Extract the [x, y] coordinate from the center of the cell holding the provided text.  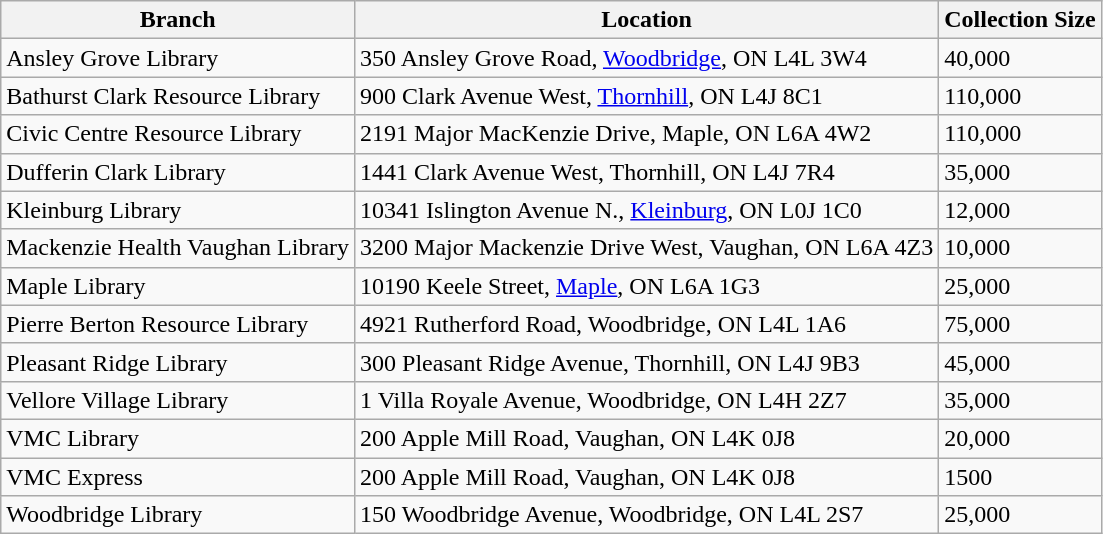
Pierre Berton Resource Library [178, 324]
VMC Express [178, 477]
Civic Centre Resource Library [178, 134]
1441 Clark Avenue West, Thornhill, ON L4J 7R4 [647, 172]
3200 Major Mackenzie Drive West, Vaughan, ON L6A 4Z3 [647, 248]
900 Clark Avenue West, Thornhill, ON L4J 8C1 [647, 96]
4921 Rutherford Road, Woodbridge, ON L4L 1A6 [647, 324]
Mackenzie Health Vaughan Library [178, 248]
1 Villa Royale Avenue, Woodbridge, ON L4H 2Z7 [647, 400]
150 Woodbridge Avenue, Woodbridge, ON L4L 2S7 [647, 515]
1500 [1020, 477]
75,000 [1020, 324]
40,000 [1020, 58]
12,000 [1020, 210]
300 Pleasant Ridge Avenue, Thornhill, ON L4J 9B3 [647, 362]
20,000 [1020, 438]
Maple Library [178, 286]
Dufferin Clark Library [178, 172]
10,000 [1020, 248]
Pleasant Ridge Library [178, 362]
Ansley Grove Library [178, 58]
350 Ansley Grove Road, Woodbridge, ON L4L 3W4 [647, 58]
2191 Major MacKenzie Drive, Maple, ON L6A 4W2 [647, 134]
Bathurst Clark Resource Library [178, 96]
Collection Size [1020, 20]
Branch [178, 20]
Woodbridge Library [178, 515]
10341 Islington Avenue N., Kleinburg, ON L0J 1C0 [647, 210]
Kleinburg Library [178, 210]
Vellore Village Library [178, 400]
VMC Library [178, 438]
45,000 [1020, 362]
Location [647, 20]
10190 Keele Street, Maple, ON L6A 1G3 [647, 286]
